Locate the cell with the specified text and output its (x, y) center coordinate. 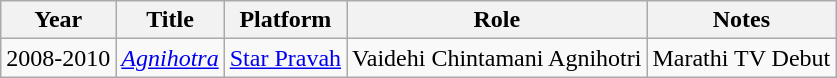
Title (170, 20)
Agnihotra (170, 58)
Notes (742, 20)
Role (497, 20)
Marathi TV Debut (742, 58)
2008-2010 (58, 58)
Platform (285, 20)
Vaidehi Chintamani Agnihotri (497, 58)
Star Pravah (285, 58)
Year (58, 20)
